Find where the given text appears and provide that cell's center as (x, y) coordinate. 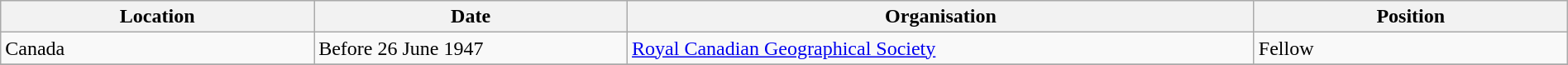
Royal Canadian Geographical Society (941, 48)
Position (1411, 17)
Canada (157, 48)
Organisation (941, 17)
Location (157, 17)
Fellow (1411, 48)
Before 26 June 1947 (471, 48)
Date (471, 17)
